Provide the (X, Y) coordinate of the cell's center where the given text is located.  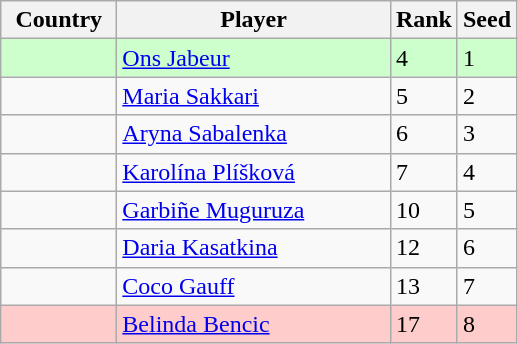
3 (486, 134)
Ons Jabeur (254, 58)
Rank (424, 20)
12 (424, 248)
Country (59, 20)
Aryna Sabalenka (254, 134)
17 (424, 324)
Player (254, 20)
8 (486, 324)
2 (486, 96)
13 (424, 286)
Maria Sakkari (254, 96)
Belinda Bencic (254, 324)
Garbiñe Muguruza (254, 210)
10 (424, 210)
Seed (486, 20)
Karolína Plíšková (254, 172)
Coco Gauff (254, 286)
1 (486, 58)
Daria Kasatkina (254, 248)
